Provide the (x, y) coordinate of the cell's center where the given text is located.  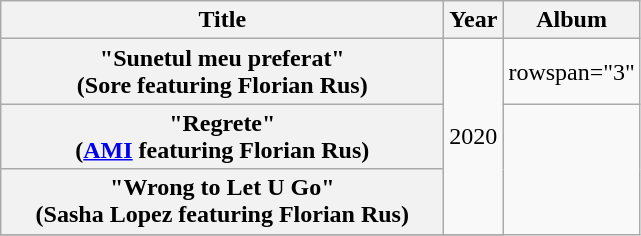
"Wrong to Let U Go"(Sasha Lopez featuring Florian Rus) (222, 202)
"Regrete"(AMI featuring Florian Rus) (222, 136)
2020 (474, 136)
Album (572, 20)
rowspan="3" (572, 72)
Year (474, 20)
Title (222, 20)
"Sunetul meu preferat"(Sore featuring Florian Rus) (222, 72)
